Locate the cell with the specified text and output its [X, Y] center coordinate. 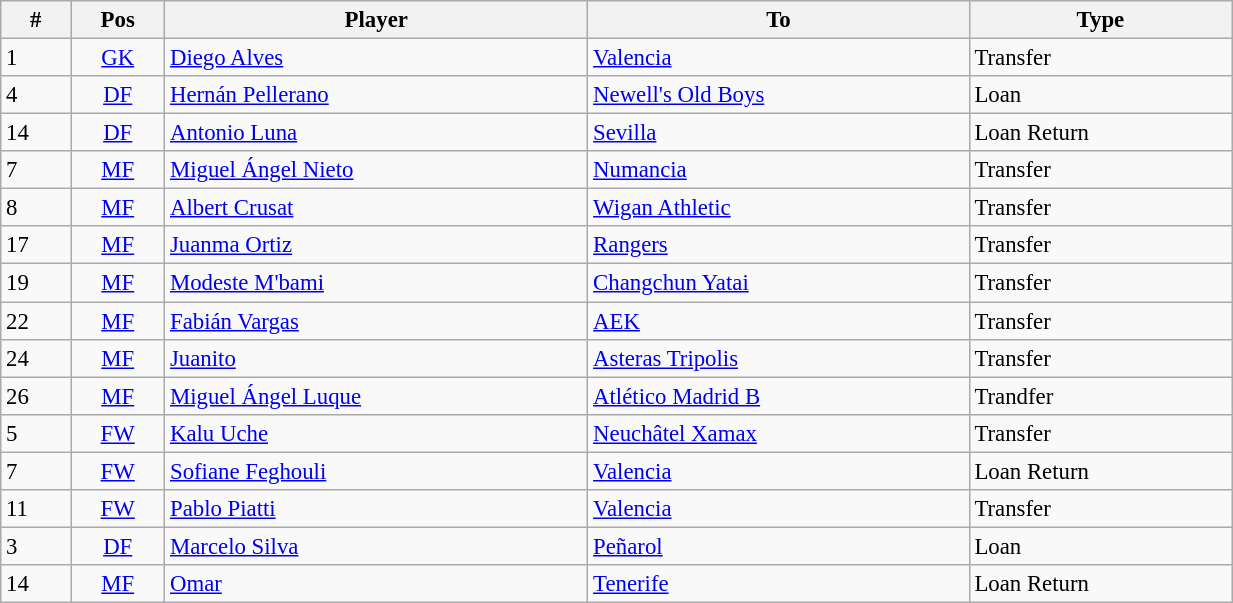
AEK [778, 321]
8 [36, 208]
5 [36, 433]
26 [36, 396]
4 [36, 95]
Changchun Yatai [778, 283]
Juanito [376, 358]
17 [36, 245]
Rangers [778, 245]
Miguel Ángel Luque [376, 396]
Tenerife [778, 584]
Sofiane Feghouli [376, 471]
Antonio Luna [376, 133]
Miguel Ángel Nieto [376, 170]
Modeste M'bami [376, 283]
Asteras Tripolis [778, 358]
Albert Crusat [376, 208]
# [36, 20]
Wigan Athletic [778, 208]
11 [36, 509]
1 [36, 58]
Pablo Piatti [376, 509]
Sevilla [778, 133]
Peñarol [778, 546]
Omar [376, 584]
Atlético Madrid B [778, 396]
Kalu Uche [376, 433]
GK [118, 58]
To [778, 20]
3 [36, 546]
Player [376, 20]
Fabián Vargas [376, 321]
Trandfer [1100, 396]
Neuchâtel Xamax [778, 433]
Juanma Ortiz [376, 245]
Marcelo Silva [376, 546]
22 [36, 321]
Type [1100, 20]
19 [36, 283]
Newell's Old Boys [778, 95]
Hernán Pellerano [376, 95]
Pos [118, 20]
24 [36, 358]
Diego Alves [376, 58]
Numancia [778, 170]
